Determine the [x, y] coordinate at the center of the cell enclosing the given text.  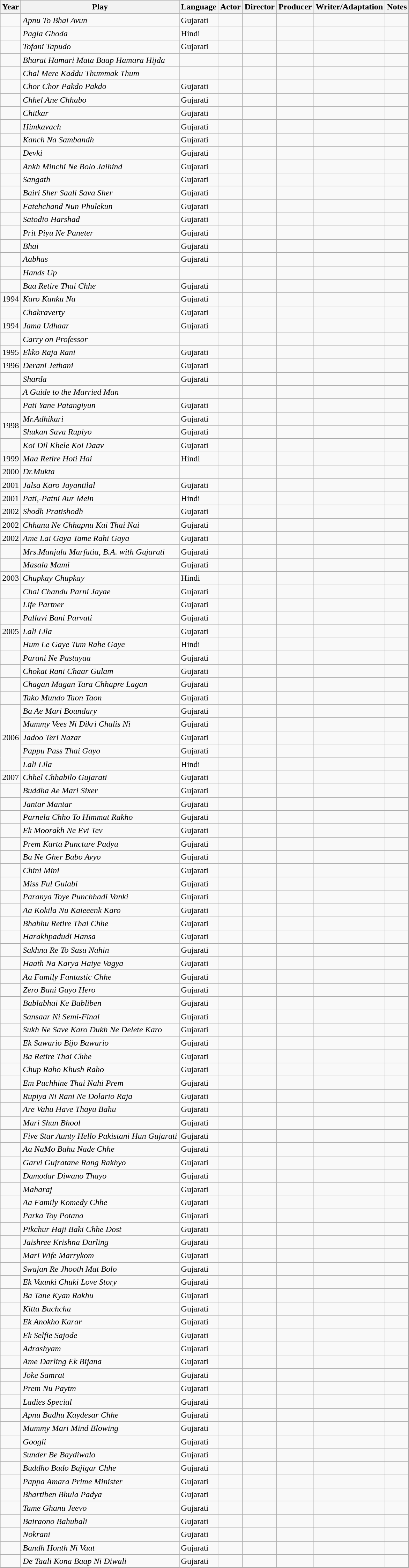
Derani Jethani [100, 365]
Mrs.Manjula Marfatia, B.A. with Gujarati [100, 551]
Nokrani [100, 1534]
Prem Karta Puncture Padyu [100, 844]
Apnu To Bhai Avun [100, 20]
Mummy Mari Mind Blowing [100, 1428]
Notes [397, 7]
Em Puchhine Thai Nahi Prem [100, 1083]
Bharat Hamari Mata Baap Hamara Hijda [100, 60]
Jalsa Karo Jayantilal [100, 485]
2006 [10, 737]
Chhanu Ne Chhapnu Kai Thai Nai [100, 525]
1998 [10, 425]
Himkavach [100, 126]
1995 [10, 352]
Garvi Gujratane Rang Rakhyo [100, 1162]
Ekko Raja Rani [100, 352]
Miss Ful Gulabi [100, 884]
Maharaj [100, 1189]
Chagan Magan Tara Chhapre Lagan [100, 684]
Fatehchand Nun Phulekun [100, 206]
Pappu Pass Thai Gayo [100, 751]
Joke Samrat [100, 1375]
Kitta Buchcha [100, 1309]
Baa Retire Thai Chhe [100, 286]
Sunder Be Baydiwalo [100, 1455]
Chhel Chhabilo Gujarati [100, 777]
Shukan Sava Rupiyo [100, 432]
Chitkar [100, 113]
Ek Selfie Sajode [100, 1335]
Pikchur Haji Baki Chhe Dost [100, 1229]
Bhabhu Retire Thai Chhe [100, 923]
Language [199, 7]
Sukh Ne Save Karo Dukh Ne Delete Karo [100, 1030]
Ame Lai Gaya Tame Rahi Gaya [100, 538]
Bairi Sher Saali Sava Sher [100, 193]
2007 [10, 777]
Mr.Adhikari [100, 419]
Ba Ae Mari Boundary [100, 711]
Bablabhai Ke Babliben [100, 1003]
Pati,-Patni Aur Mein [100, 498]
De Taali Kona Baap Ni Diwali [100, 1561]
2000 [10, 472]
Prit Piyu Ne Paneter [100, 233]
Maa Retire Hoti Hai [100, 459]
Jama Udhaar [100, 326]
Ba Retire Thai Chhe [100, 1056]
Pagla Ghoda [100, 34]
Shodh Pratishodh [100, 512]
Parani Ne Pastayaa [100, 658]
Year [10, 7]
Tako Mundo Taon Taon [100, 698]
A Guide to the Married Man [100, 392]
Ek Vaanki Chuki Love Story [100, 1282]
2003 [10, 578]
Buddha Ae Mari Sixer [100, 790]
Adrashyam [100, 1348]
Chakraverty [100, 312]
Prem Nu Paytm [100, 1388]
Sansaar Ni Semi-Final [100, 1017]
Sangath [100, 180]
Mummy Vees Ni Dikri Chalis Ni [100, 724]
Bhai [100, 246]
1999 [10, 459]
Chokat Rani Chaar Gulam [100, 671]
Aa Family Fantastic Chhe [100, 976]
Pati Yane Patangiyun [100, 406]
Pallavi Bani Parvati [100, 618]
Paranya Toye Punchhadi Vanki [100, 897]
Ame Darling Ek Bijana [100, 1362]
1996 [10, 365]
Ek Sawario Bijo Bawario [100, 1043]
Swajan Re Jhooth Mat Bolo [100, 1269]
Jantar Mantar [100, 804]
Masala Mami [100, 565]
Bhartiben Bhula Padya [100, 1495]
Are Vahu Have Thayu Bahu [100, 1109]
Damodar Diwano Thayo [100, 1176]
Aa NaMo Bahu Nade Chhe [100, 1149]
Devki [100, 153]
Director [260, 7]
Mari Shun Bhool [100, 1123]
Carry on Professor [100, 339]
Parka Toy Potana [100, 1216]
Chal Chandu Parni Jayae [100, 592]
Haath Na Karya Haiye Vagya [100, 963]
Play [100, 7]
Satodio Harshad [100, 220]
Sakhna Re To Sasu Nahin [100, 950]
Ladies Special [100, 1402]
2005 [10, 631]
Chor Chor Pakdo Pakdo [100, 87]
Mari Wife Marrykom [100, 1256]
Ek Anokho Karar [100, 1322]
Chal Mere Kaddu Thummak Thum [100, 73]
Ek Moorakh Ne Evi Tev [100, 831]
Actor [230, 7]
Buddho Bado Bajigar Chhe [100, 1468]
Sharda [100, 379]
Bairaono Bahubali [100, 1521]
Aabhas [100, 259]
Kanch Na Sambandh [100, 140]
Tofani Tapudo [100, 47]
Pappa Amara Prime Minister [100, 1481]
Chini Mini [100, 870]
Chupkay Chupkay [100, 578]
Chup Raho Khush Raho [100, 1070]
Ba Ne Gher Babo Avyo [100, 857]
Googli [100, 1442]
Jadoo Teri Nazar [100, 737]
Koi Dil Khele Koi Daav [100, 445]
Dr.Mukta [100, 472]
Harakhpadudi Hansa [100, 937]
Tame Ghanu Jeevo [100, 1508]
Hum Le Gaye Tum Rahe Gaye [100, 645]
Life Partner [100, 605]
Rupiya Ni Rani Ne Dolario Raja [100, 1096]
Chhel Ane Chhabo [100, 100]
Parnela Chho To Himmat Rakho [100, 817]
Zero Bani Gayo Hero [100, 990]
Karo Kanku Na [100, 299]
Bandh Honth Ni Vaat [100, 1548]
Five Star Aunty Hello Pakistani Hun Gujarati [100, 1136]
Jaishree Krishna Darling [100, 1242]
Aa Kokila Nu Kaieeenk Karo [100, 910]
Producer [295, 7]
Aa Family Komedy Chhe [100, 1202]
Ba Tane Kyan Rakhu [100, 1295]
Apnu Badhu Kaydesar Chhe [100, 1415]
Hands Up [100, 273]
Writer/Adaptation [349, 7]
Ankh Minchi Ne Bolo Jaihind [100, 166]
